Output the [x, y] coordinate of the center of the cell containing the given text.  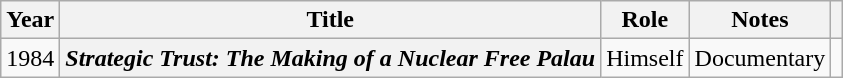
Notes [760, 20]
Himself [645, 58]
1984 [30, 58]
Year [30, 20]
Strategic Trust: The Making of a Nuclear Free Palau [330, 58]
Role [645, 20]
Documentary [760, 58]
Title [330, 20]
